Find where the given text appears and provide that cell's center as (x, y) coordinate. 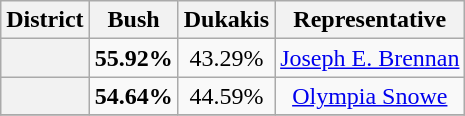
Joseph E. Brennan (370, 58)
55.92% (134, 58)
44.59% (226, 96)
District (45, 20)
Representative (370, 20)
Olympia Snowe (370, 96)
Bush (134, 20)
Dukakis (226, 20)
54.64% (134, 96)
43.29% (226, 58)
